Return [x, y] of the center of cell containing provided text 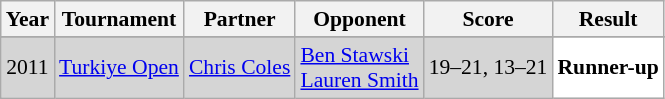
Tournament [119, 19]
Score [488, 19]
Ben Stawski Lauren Smith [359, 68]
19–21, 13–21 [488, 68]
2011 [28, 68]
Opponent [359, 19]
Runner-up [608, 68]
Turkiye Open [119, 68]
Year [28, 19]
Chris Coles [240, 68]
Partner [240, 19]
Result [608, 19]
